For the text-containing cell, return its midpoint in (x, y) coordinate format. 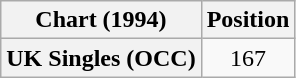
Chart (1994) (101, 20)
Position (248, 20)
167 (248, 58)
UK Singles (OCC) (101, 58)
